Return the (x, y) coordinate for the center point of the cell that contains the specified text.  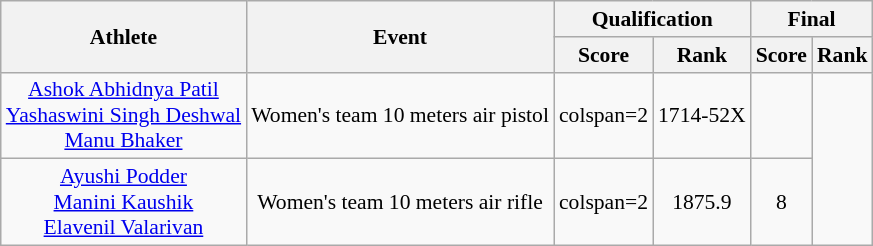
Final (812, 19)
Qualification (652, 19)
Women's team 10 meters air rifle (400, 202)
1714-52X (702, 116)
Athlete (124, 36)
Event (400, 36)
Ashok Abhidnya PatilYashaswini Singh DeshwalManu Bhaker (124, 116)
Women's team 10 meters air pistol (400, 116)
8 (782, 202)
1875.9 (702, 202)
Ayushi PodderManini KaushikElavenil Valarivan (124, 202)
